Return the [X, Y] coordinate for the center point of the cell that contains the specified text.  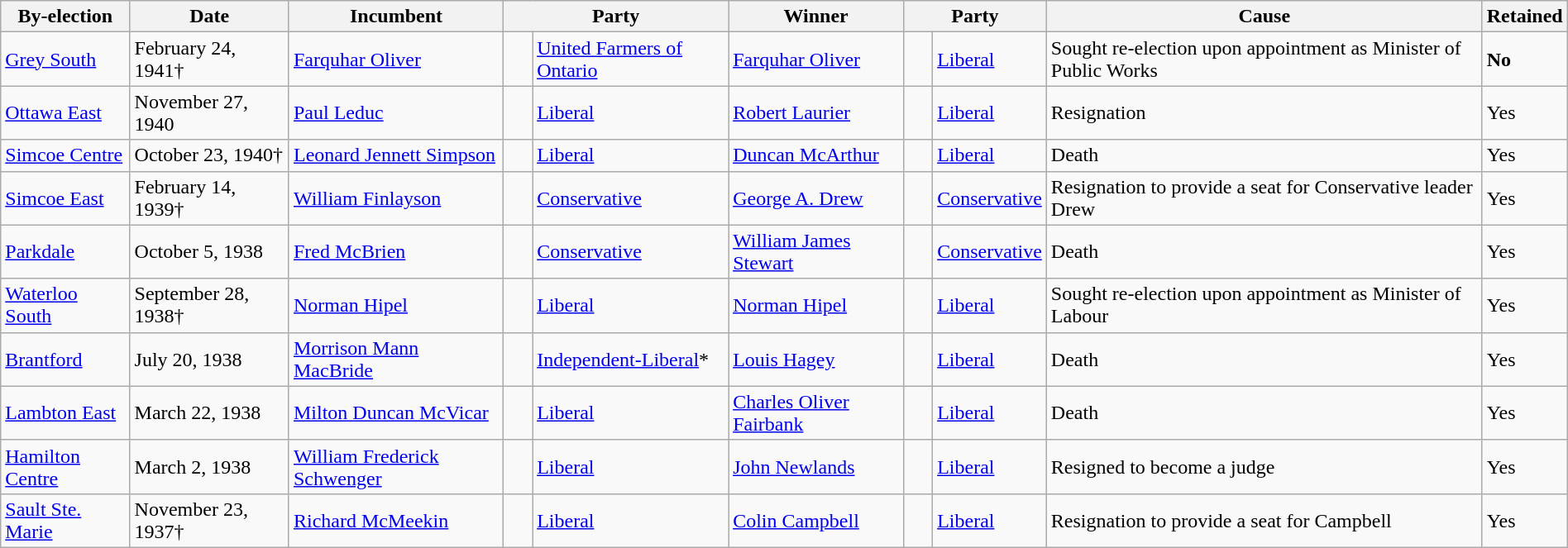
Simcoe Centre [65, 155]
Leonard Jennett Simpson [395, 155]
November 27, 1940 [209, 112]
Sought re-election upon appointment as Minister of Labour [1264, 306]
William Frederick Schwenger [395, 466]
Lambton East [65, 413]
February 14, 1939† [209, 198]
United Farmers of Ontario [630, 60]
Colin Campbell [816, 521]
Simcoe East [65, 198]
March 22, 1938 [209, 413]
Sought re-election upon appointment as Minister of Public Works [1264, 60]
July 20, 1938 [209, 359]
Louis Hagey [816, 359]
March 2, 1938 [209, 466]
Fred McBrien [395, 251]
Grey South [65, 60]
October 5, 1938 [209, 251]
Richard McMeekin [395, 521]
By-election [65, 17]
Date [209, 17]
Cause [1264, 17]
Charles Oliver Fairbank [816, 413]
Resignation [1264, 112]
Paul Leduc [395, 112]
No [1525, 60]
Hamilton Centre [65, 466]
September 28, 1938† [209, 306]
Winner [816, 17]
Brantford [65, 359]
John Newlands [816, 466]
William Finlayson [395, 198]
William James Stewart [816, 251]
Ottawa East [65, 112]
October 23, 1940† [209, 155]
Sault Ste. Marie [65, 521]
Morrison Mann MacBride [395, 359]
Milton Duncan McVicar [395, 413]
Retained [1525, 17]
Resignation to provide a seat for Conservative leader Drew [1264, 198]
George A. Drew [816, 198]
Parkdale [65, 251]
Resignation to provide a seat for Campbell [1264, 521]
November 23, 1937† [209, 521]
Independent-Liberal* [630, 359]
Incumbent [395, 17]
Waterloo South [65, 306]
Resigned to become a judge [1264, 466]
February 24, 1941† [209, 60]
Robert Laurier [816, 112]
Duncan McArthur [816, 155]
